Output the [X, Y] coordinate of the center of the cell containing the given text.  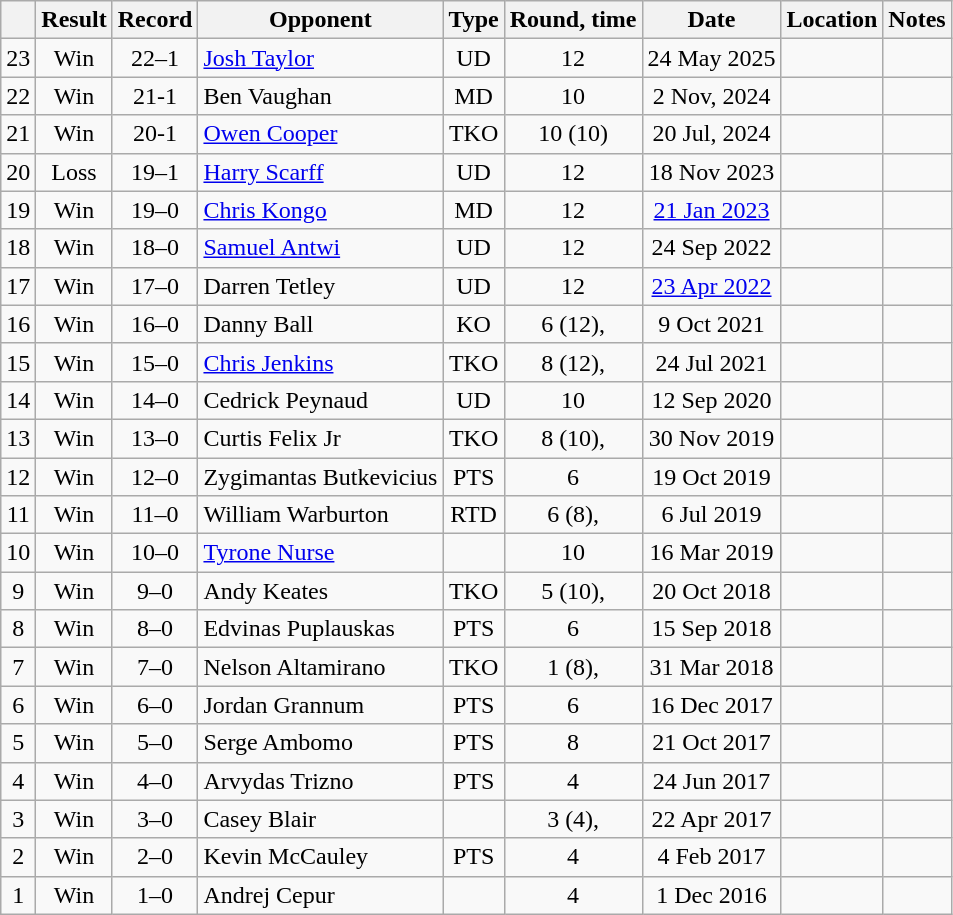
Chris Jenkins [320, 362]
4–0 [155, 781]
6–0 [155, 705]
2 Nov, 2024 [712, 96]
7–0 [155, 667]
1–0 [155, 895]
19 Oct 2019 [712, 477]
23 Apr 2022 [712, 286]
Josh Taylor [320, 58]
19–1 [155, 172]
1 (8), [573, 667]
Chris Kongo [320, 210]
16 [18, 324]
17 [18, 286]
Result [74, 20]
19 [18, 210]
Tyrone Nurse [320, 553]
5 [18, 743]
Location [832, 20]
RTD [474, 515]
2 [18, 857]
Loss [74, 172]
14–0 [155, 400]
10 (10) [573, 134]
Kevin McCauley [320, 857]
20 Jul, 2024 [712, 134]
8–0 [155, 629]
21 [18, 134]
8 (12), [573, 362]
16 Dec 2017 [712, 705]
24 Sep 2022 [712, 248]
13 [18, 438]
Samuel Antwi [320, 248]
16–0 [155, 324]
5 (10), [573, 591]
3 (4), [573, 819]
22–1 [155, 58]
18 [18, 248]
3–0 [155, 819]
31 Mar 2018 [712, 667]
Edvinas Puplauskas [320, 629]
2–0 [155, 857]
17–0 [155, 286]
24 Jul 2021 [712, 362]
Type [474, 20]
18–0 [155, 248]
30 Nov 2019 [712, 438]
4 Feb 2017 [712, 857]
21 Jan 2023 [712, 210]
20 [18, 172]
Jordan Grannum [320, 705]
Arvydas Trizno [320, 781]
9–0 [155, 591]
19–0 [155, 210]
22 [18, 96]
3 [18, 819]
5–0 [155, 743]
1 Dec 2016 [712, 895]
6 (12), [573, 324]
14 [18, 400]
Nelson Altamirano [320, 667]
8 (10), [573, 438]
Serge Ambomo [320, 743]
12–0 [155, 477]
15 Sep 2018 [712, 629]
16 Mar 2019 [712, 553]
7 [18, 667]
Harry Scarff [320, 172]
Opponent [320, 20]
15 [18, 362]
Curtis Felix Jr [320, 438]
15–0 [155, 362]
22 Apr 2017 [712, 819]
Owen Cooper [320, 134]
KO [474, 324]
Andrej Cepur [320, 895]
1 [18, 895]
Cedrick Peynaud [320, 400]
20 Oct 2018 [712, 591]
23 [18, 58]
William Warburton [320, 515]
Andy Keates [320, 591]
11 [18, 515]
13–0 [155, 438]
Casey Blair [320, 819]
Notes [917, 20]
12 Sep 2020 [712, 400]
21-1 [155, 96]
6 Jul 2019 [712, 515]
11–0 [155, 515]
18 Nov 2023 [712, 172]
Danny Ball [320, 324]
20-1 [155, 134]
24 Jun 2017 [712, 781]
24 May 2025 [712, 58]
Date [712, 20]
Zygimantas Butkevicius [320, 477]
21 Oct 2017 [712, 743]
6 (8), [573, 515]
9 [18, 591]
10–0 [155, 553]
9 Oct 2021 [712, 324]
Record [155, 20]
Round, time [573, 20]
Ben Vaughan [320, 96]
Darren Tetley [320, 286]
